Return [X, Y] of the center of cell containing provided text 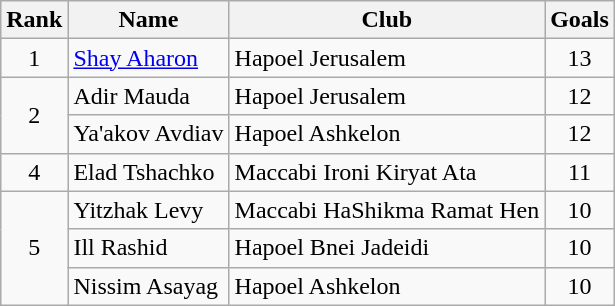
Ya'akov Avdiav [148, 134]
Yitzhak Levy [148, 210]
Rank [34, 20]
2 [34, 115]
Nissim Asayag [148, 286]
5 [34, 248]
1 [34, 58]
11 [580, 172]
4 [34, 172]
Adir Mauda [148, 96]
Elad Tshachko [148, 172]
Hapoel Bnei Jadeidi [387, 248]
13 [580, 58]
Maccabi HaShikma Ramat Hen [387, 210]
Club [387, 20]
Name [148, 20]
Ill Rashid [148, 248]
Maccabi Ironi Kiryat Ata [387, 172]
Goals [580, 20]
Shay Aharon [148, 58]
